Pinpoint the cell where the given text exists, returning its (x, y) midpoint coordinate. 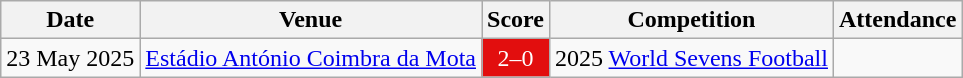
Venue (311, 20)
Date (70, 20)
Competition (691, 20)
Score (516, 20)
Estádio António Coimbra da Mota (311, 58)
2025 World Sevens Football (691, 58)
2–0 (516, 58)
23 May 2025 (70, 58)
Attendance (897, 20)
